Pinpoint the cell where the given text exists, returning its (x, y) midpoint coordinate. 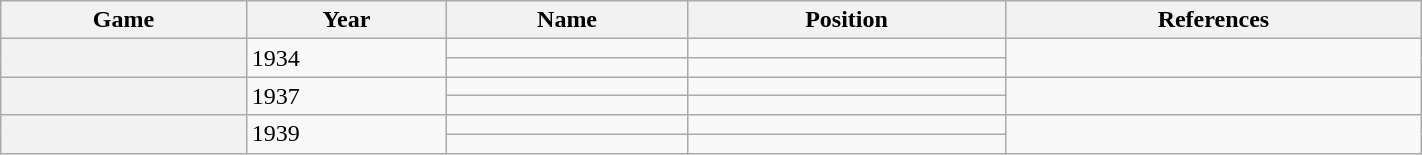
1939 (346, 134)
Name (568, 20)
Position (847, 20)
1937 (346, 96)
Year (346, 20)
1934 (346, 58)
Game (124, 20)
References (1213, 20)
